Locate the cell with the specified text and output its (X, Y) center coordinate. 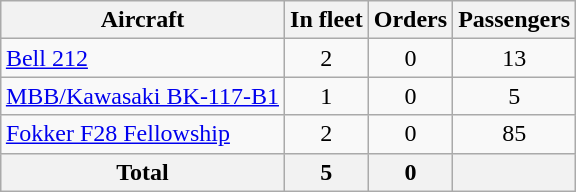
Bell 212 (142, 58)
Passengers (514, 20)
Orders (410, 20)
In fleet (327, 20)
85 (514, 134)
1 (327, 96)
13 (514, 58)
Total (142, 172)
MBB/Kawasaki BK-117-B1 (142, 96)
Aircraft (142, 20)
Fokker F28 Fellowship (142, 134)
